Provide the (X, Y) coordinate of the cell's center where the given text is located.  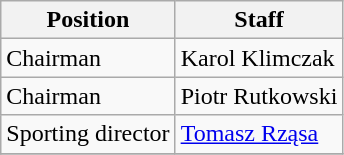
Sporting director (88, 134)
Tomasz Rząsa (259, 134)
Karol Klimczak (259, 58)
Staff (259, 20)
Piotr Rutkowski (259, 96)
Position (88, 20)
